Find where the given text appears and provide that cell's center as (X, Y) coordinate. 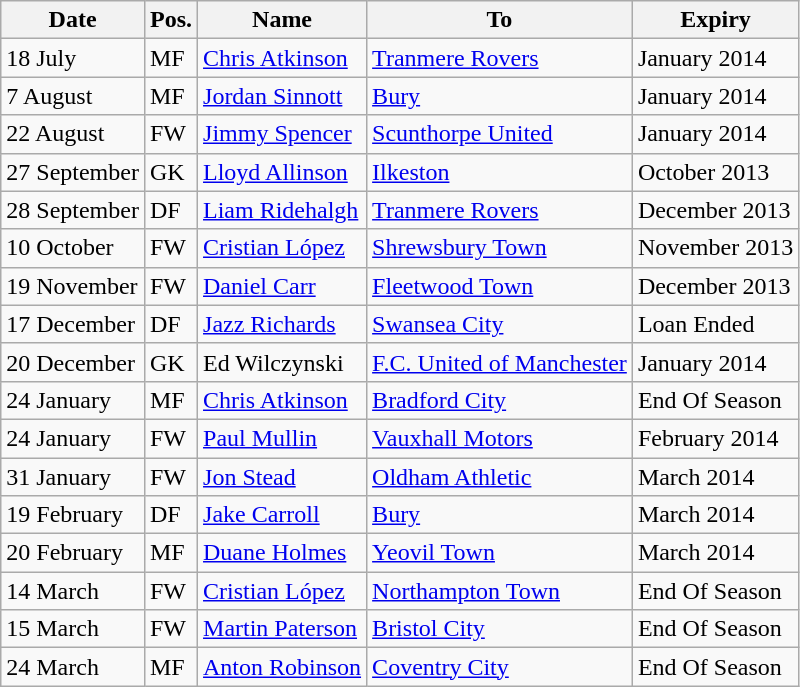
20 February (73, 553)
Name (282, 20)
15 March (73, 629)
Liam Ridehalgh (282, 210)
November 2013 (715, 248)
Vauxhall Motors (500, 438)
Bristol City (500, 629)
Ilkeston (500, 172)
Northampton Town (500, 591)
Coventry City (500, 667)
Daniel Carr (282, 286)
Ed Wilczynski (282, 362)
Lloyd Allinson (282, 172)
F.C. United of Manchester (500, 362)
24 March (73, 667)
Duane Holmes (282, 553)
Jazz Richards (282, 324)
14 March (73, 591)
Bradford City (500, 400)
To (500, 20)
Fleetwood Town (500, 286)
31 January (73, 477)
20 December (73, 362)
Oldham Athletic (500, 477)
Shrewsbury Town (500, 248)
Paul Mullin (282, 438)
28 September (73, 210)
22 August (73, 134)
17 December (73, 324)
Scunthorpe United (500, 134)
18 July (73, 58)
February 2014 (715, 438)
Jordan Sinnott (282, 96)
19 November (73, 286)
Martin Paterson (282, 629)
Yeovil Town (500, 553)
Jake Carroll (282, 515)
Date (73, 20)
Anton Robinson (282, 667)
Loan Ended (715, 324)
10 October (73, 248)
Jimmy Spencer (282, 134)
Expiry (715, 20)
7 August (73, 96)
Pos. (170, 20)
October 2013 (715, 172)
19 February (73, 515)
Jon Stead (282, 477)
27 September (73, 172)
Swansea City (500, 324)
